Extract the (X, Y) coordinate from the center of the cell holding the provided text.  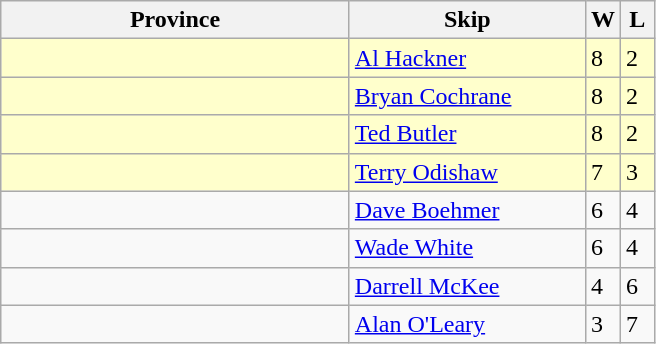
L (637, 20)
Al Hackner (467, 58)
W (602, 20)
Province (176, 20)
Darrell McKee (467, 286)
Alan O'Leary (467, 324)
Wade White (467, 248)
Dave Boehmer (467, 210)
Skip (467, 20)
Terry Odishaw (467, 172)
Ted Butler (467, 134)
Bryan Cochrane (467, 96)
